Identify which cell holds the provided text, then report its (X, Y) central coordinate. 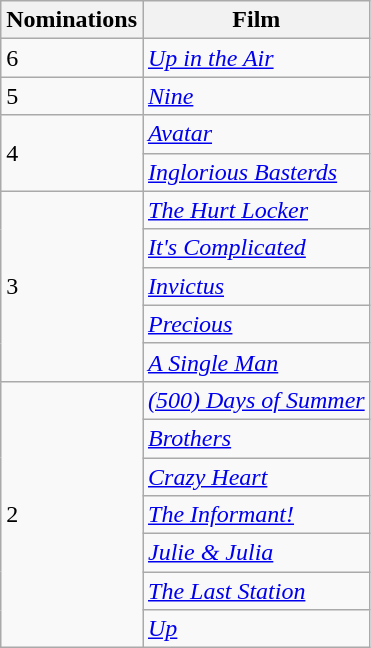
Nine (256, 96)
6 (72, 58)
Precious (256, 324)
Film (256, 20)
2 (72, 514)
5 (72, 96)
A Single Man (256, 362)
3 (72, 286)
Nominations (72, 20)
Julie & Julia (256, 553)
The Last Station (256, 591)
(500) Days of Summer (256, 400)
Avatar (256, 134)
Inglorious Basterds (256, 172)
The Informant! (256, 515)
Up in the Air (256, 58)
4 (72, 153)
Crazy Heart (256, 477)
The Hurt Locker (256, 210)
It's Complicated (256, 248)
Up (256, 629)
Brothers (256, 438)
Invictus (256, 286)
